Return (X, Y) of the center of cell containing provided text 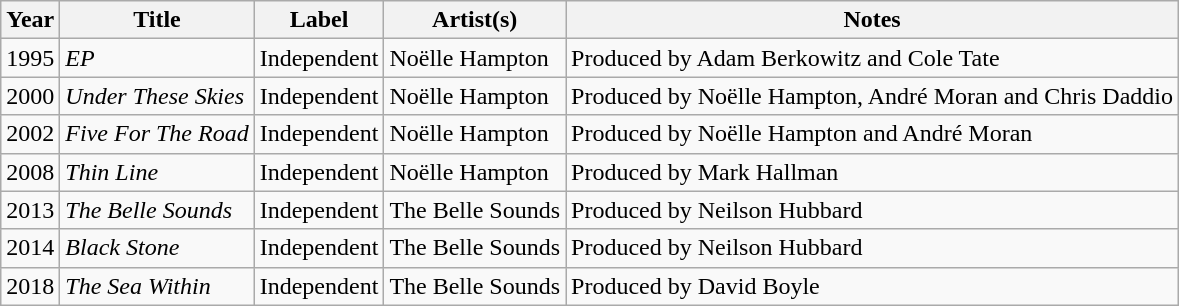
Produced by Mark Hallman (872, 172)
1995 (30, 58)
2008 (30, 172)
Title (157, 20)
Produced by Adam Berkowitz and Cole Tate (872, 58)
2018 (30, 286)
Under These Skies (157, 96)
Year (30, 20)
Produced by David Boyle (872, 286)
2000 (30, 96)
Artist(s) (475, 20)
2014 (30, 248)
2002 (30, 134)
Produced by Noëlle Hampton and André Moran (872, 134)
EP (157, 58)
Label (319, 20)
2013 (30, 210)
Five For The Road (157, 134)
The Sea Within (157, 286)
Notes (872, 20)
Thin Line (157, 172)
Black Stone (157, 248)
Produced by Noëlle Hampton, André Moran and Chris Daddio (872, 96)
